For the text-containing cell, return its midpoint in [X, Y] coordinate format. 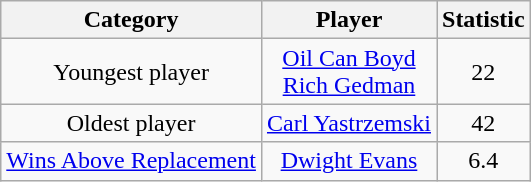
Oldest player [132, 123]
Player [348, 20]
42 [483, 123]
Dwight Evans [348, 161]
Wins Above Replacement [132, 161]
6.4 [483, 161]
Youngest player [132, 72]
Statistic [483, 20]
22 [483, 72]
Carl Yastrzemski [348, 123]
Category [132, 20]
Oil Can BoydRich Gedman [348, 72]
